Provide the (X, Y) coordinate of the cell's center where the given text is located.  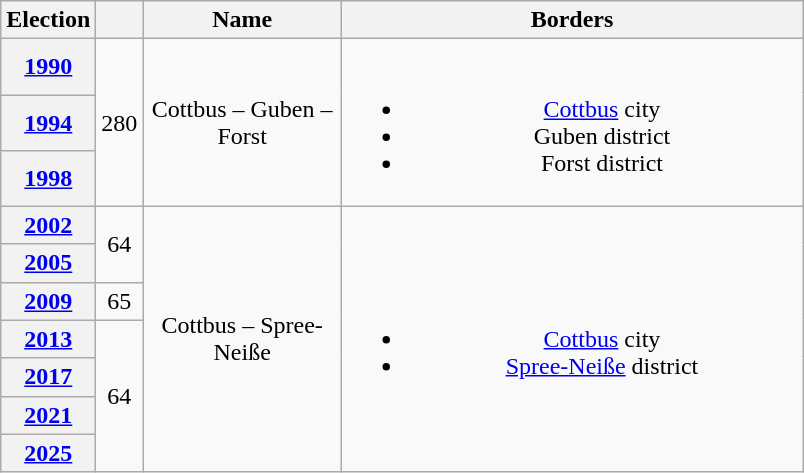
65 (120, 301)
1998 (48, 178)
1994 (48, 122)
1990 (48, 67)
Cottbus citySpree-Neiße district (572, 339)
Election (48, 20)
280 (120, 122)
2021 (48, 415)
2005 (48, 263)
2013 (48, 339)
Cottbus – Spree-Neiße (242, 339)
2009 (48, 301)
Cottbus – Guben – Forst (242, 122)
2025 (48, 453)
Borders (572, 20)
2017 (48, 377)
Name (242, 20)
2002 (48, 225)
Cottbus cityGuben districtForst district (572, 122)
